Capture the cell that displays the provided text and extract its (X, Y) central coordinate. 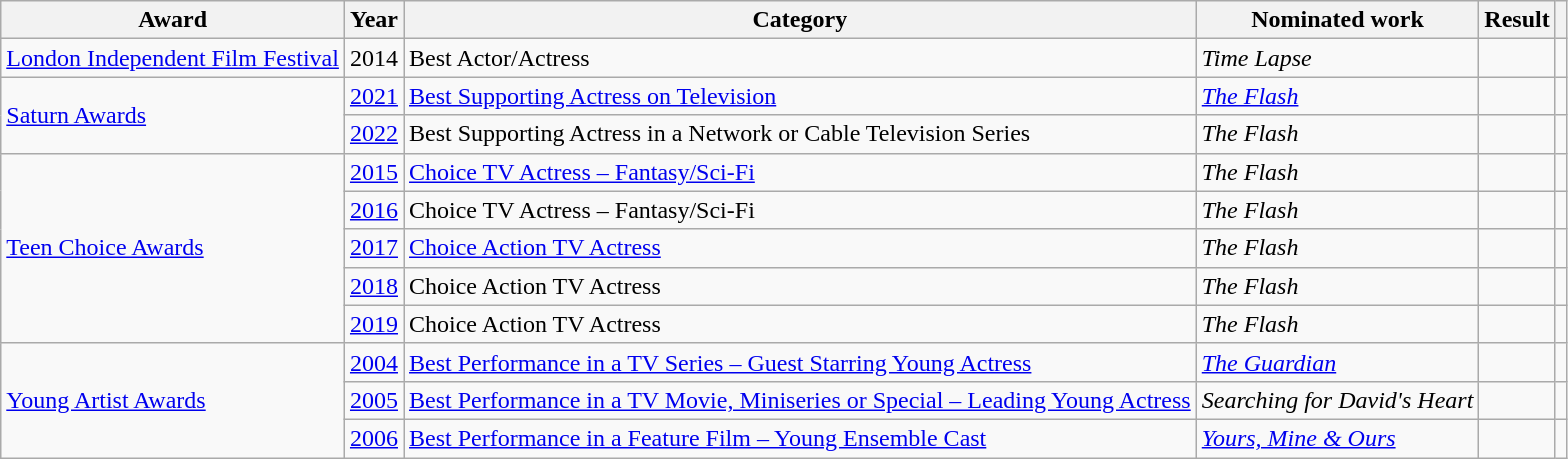
2017 (374, 248)
2005 (374, 400)
2022 (374, 134)
Young Artist Awards (173, 400)
Teen Choice Awards (173, 248)
Best Performance in a Feature Film – Young Ensemble Cast (800, 438)
Award (173, 20)
Best Actor/Actress (800, 58)
2004 (374, 362)
2021 (374, 96)
Year (374, 20)
Saturn Awards (173, 115)
Time Lapse (1338, 58)
2006 (374, 438)
Searching for David's Heart (1338, 400)
2019 (374, 324)
Yours, Mine & Ours (1338, 438)
The Guardian (1338, 362)
Result (1517, 20)
2016 (374, 210)
Best Supporting Actress in a Network or Cable Television Series (800, 134)
London Independent Film Festival (173, 58)
Best Performance in a TV Movie, Miniseries or Special – Leading Young Actress (800, 400)
2014 (374, 58)
Category (800, 20)
Best Supporting Actress on Television (800, 96)
Nominated work (1338, 20)
2018 (374, 286)
2015 (374, 172)
Best Performance in a TV Series – Guest Starring Young Actress (800, 362)
